Determine the [X, Y] coordinate at the center of the cell enclosing the given text.  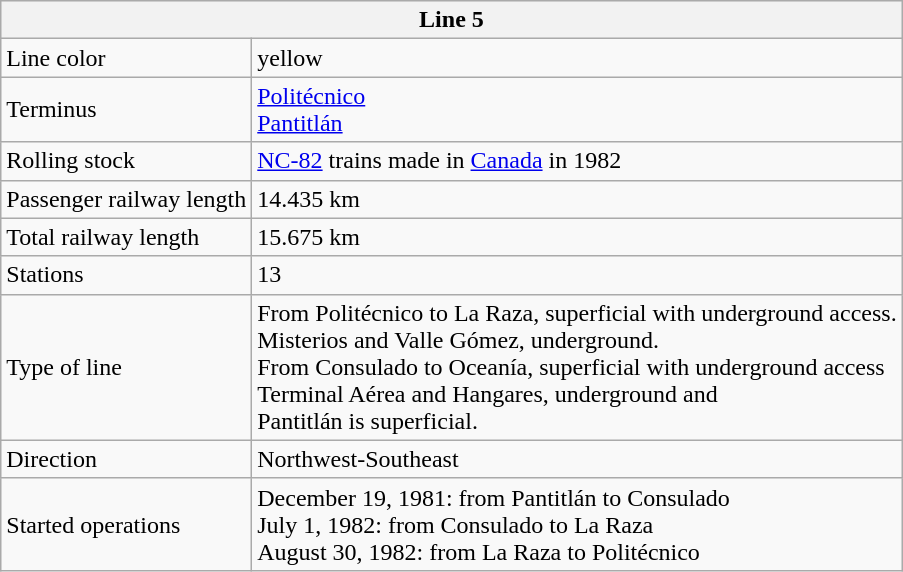
Rolling stock [126, 161]
Passenger railway length [126, 199]
13 [577, 275]
yellow [577, 58]
Northwest-Southeast [577, 459]
Terminus [126, 110]
Total railway length [126, 237]
Started operations [126, 524]
15.675 km [577, 237]
Line color [126, 58]
14.435 km [577, 199]
Line 5 [452, 20]
Politécnico Pantitlán [577, 110]
Type of line [126, 367]
Direction [126, 459]
NC-82 trains made in Canada in 1982 [577, 161]
Stations [126, 275]
December 19, 1981: from Pantitlán to Consulado July 1, 1982: from Consulado to La Raza August 30, 1982: from La Raza to Politécnico [577, 524]
